Determine the [x, y] coordinate at the center of the cell enclosing the given text.  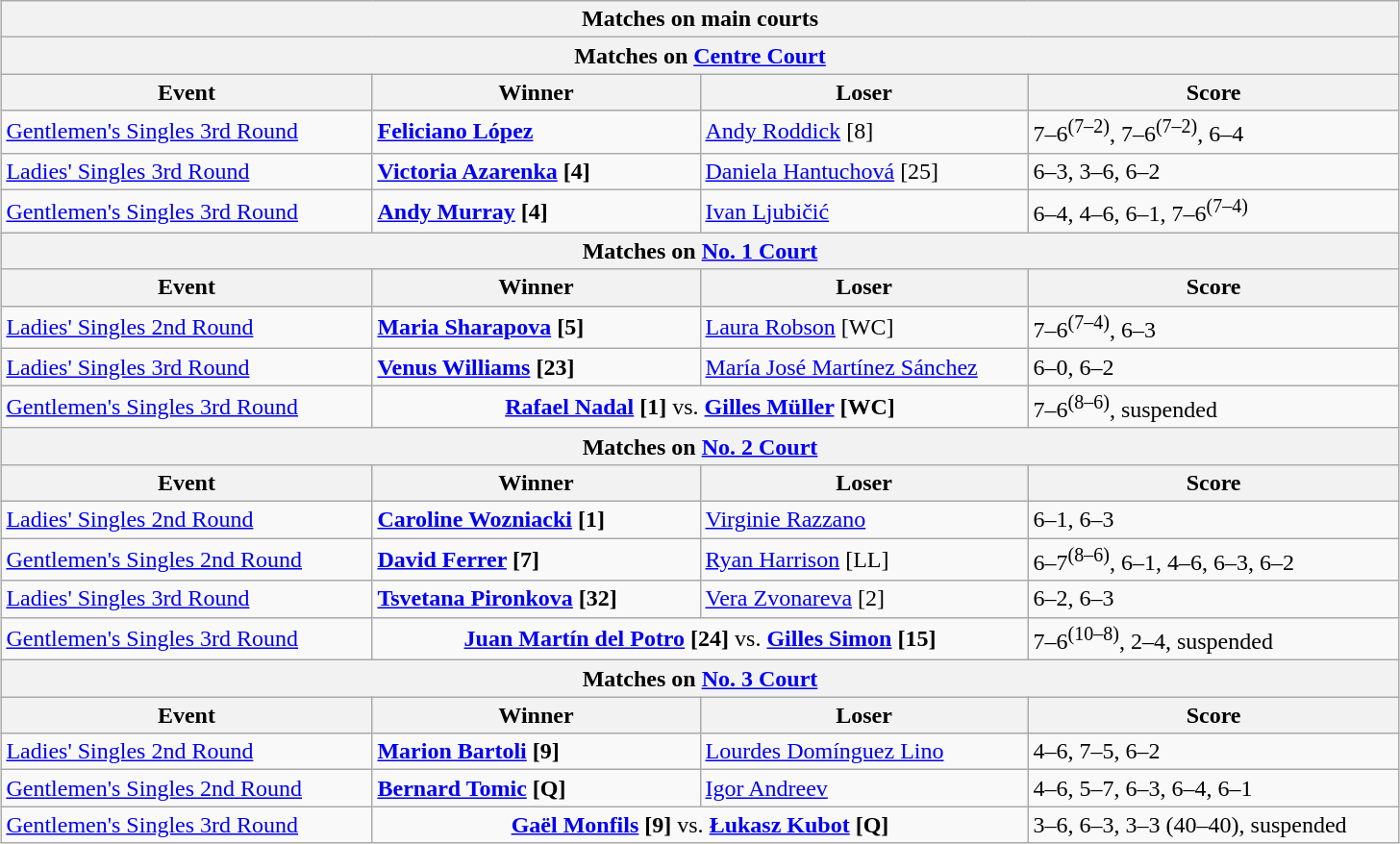
4–6, 5–7, 6–3, 6–4, 6–1 [1213, 788]
Caroline Wozniacki [1] [537, 520]
Ivan Ljubičić [863, 211]
Venus Williams [23] [537, 367]
6–7(8–6), 6–1, 4–6, 6–3, 6–2 [1213, 559]
6–4, 4–6, 6–1, 7–6(7–4) [1213, 211]
Gaël Monfils [9] vs. Łukasz Kubot [Q] [700, 825]
6–2, 6–3 [1213, 599]
6–1, 6–3 [1213, 520]
Andy Murray [4] [537, 211]
4–6, 7–5, 6–2 [1213, 752]
Matches on No. 1 Court [700, 251]
Tsvetana Pironkova [32] [537, 599]
Matches on No. 2 Court [700, 446]
Maria Sharapova [5] [537, 327]
Daniela Hantuchová [25] [863, 171]
Laura Robson [WC] [863, 327]
Matches on No. 3 Court [700, 679]
Feliciano López [537, 133]
David Ferrer [7] [537, 559]
Victoria Azarenka [4] [537, 171]
Vera Zvonareva [2] [863, 599]
7–6(7–2), 7–6(7–2), 6–4 [1213, 133]
Igor Andreev [863, 788]
Bernard Tomic [Q] [537, 788]
Lourdes Domínguez Lino [863, 752]
7–6(10–8), 2–4, suspended [1213, 638]
Virginie Razzano [863, 520]
6–0, 6–2 [1213, 367]
Ryan Harrison [LL] [863, 559]
3–6, 6–3, 3–3 (40–40), suspended [1213, 825]
Andy Roddick [8] [863, 133]
Rafael Nadal [1] vs. Gilles Müller [WC] [700, 408]
María José Martínez Sánchez [863, 367]
7–6(8–6), suspended [1213, 408]
Matches on Centre Court [700, 56]
7–6(7–4), 6–3 [1213, 327]
Matches on main courts [700, 19]
6–3, 3–6, 6–2 [1213, 171]
Marion Bartoli [9] [537, 752]
Juan Martín del Potro [24] vs. Gilles Simon [15] [700, 638]
